Determine the [x, y] coordinate at the center of the cell enclosing the given text.  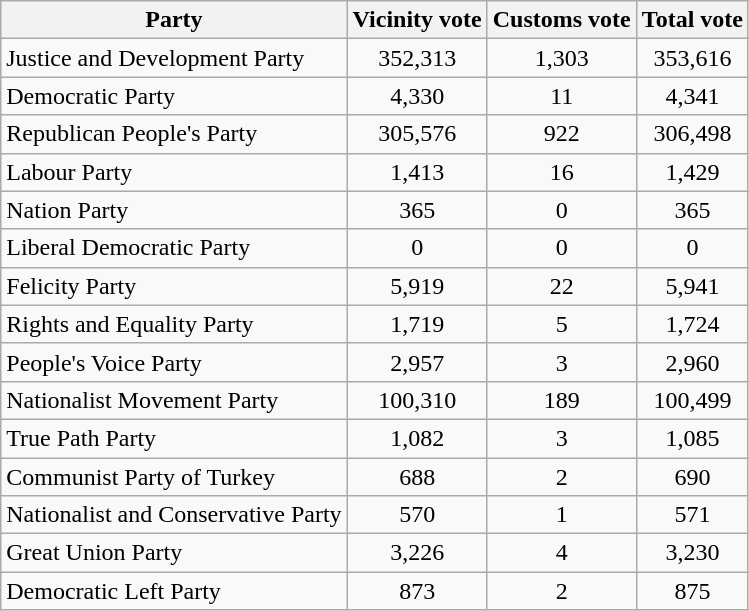
Liberal Democratic Party [174, 248]
Democratic Party [174, 96]
100,499 [692, 400]
873 [417, 591]
352,313 [417, 58]
16 [562, 172]
Customs vote [562, 20]
5,919 [417, 286]
Vicinity vote [417, 20]
4 [562, 553]
People's Voice Party [174, 362]
3,230 [692, 553]
1,429 [692, 172]
2,960 [692, 362]
2,957 [417, 362]
4,341 [692, 96]
688 [417, 477]
Labour Party [174, 172]
571 [692, 515]
Republican People's Party [174, 134]
1 [562, 515]
100,310 [417, 400]
1,719 [417, 324]
570 [417, 515]
1,303 [562, 58]
1,413 [417, 172]
Democratic Left Party [174, 591]
189 [562, 400]
922 [562, 134]
1,085 [692, 438]
11 [562, 96]
True Path Party [174, 438]
Great Union Party [174, 553]
Rights and Equality Party [174, 324]
306,498 [692, 134]
Total vote [692, 20]
353,616 [692, 58]
3,226 [417, 553]
Nation Party [174, 210]
1,724 [692, 324]
690 [692, 477]
875 [692, 591]
Felicity Party [174, 286]
Nationalist Movement Party [174, 400]
305,576 [417, 134]
4,330 [417, 96]
Justice and Development Party [174, 58]
5,941 [692, 286]
Communist Party of Turkey [174, 477]
5 [562, 324]
22 [562, 286]
Party [174, 20]
Nationalist and Conservative Party [174, 515]
1,082 [417, 438]
